Search for the cell housing the specified text and yield its (X, Y) center coordinate. 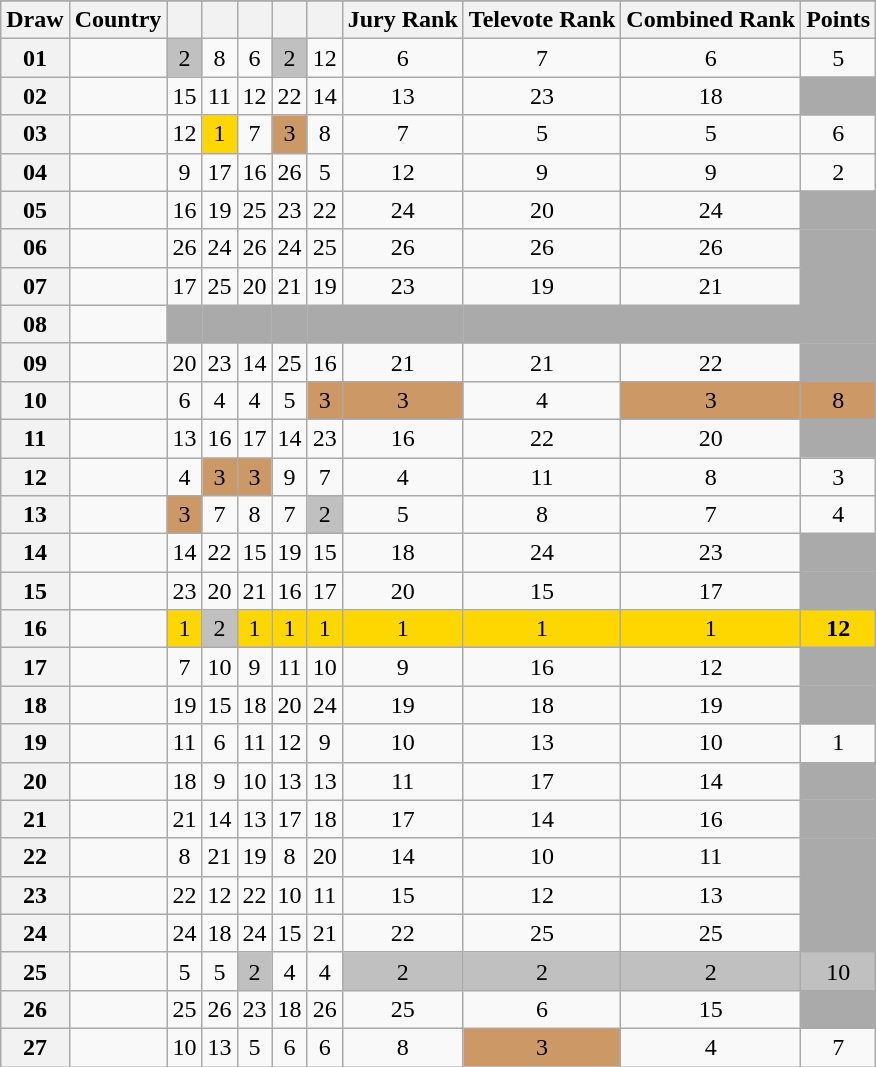
Points (838, 20)
04 (35, 172)
Jury Rank (402, 20)
03 (35, 134)
Country (118, 20)
05 (35, 210)
06 (35, 248)
02 (35, 96)
Combined Rank (711, 20)
27 (35, 1047)
01 (35, 58)
09 (35, 362)
Televote Rank (542, 20)
08 (35, 324)
07 (35, 286)
Draw (35, 20)
